Extract the [X, Y] coordinate from the center of the cell holding the provided text.  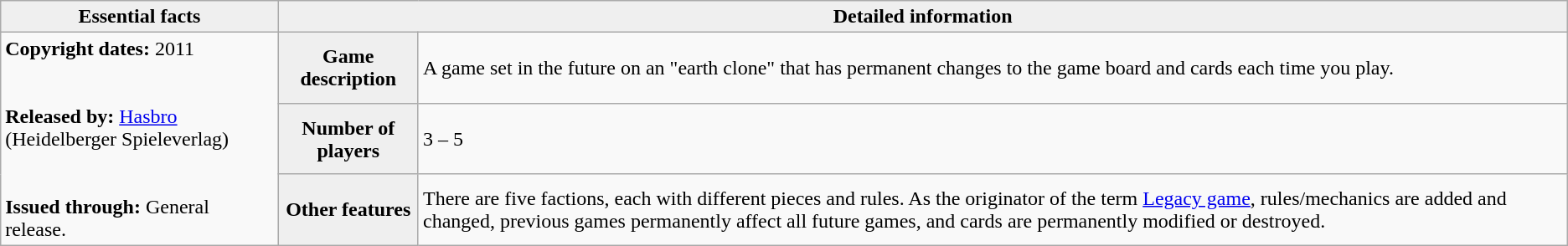
Game description [348, 69]
Copyright dates: 2011 Released by: Hasbro (Heidelberger Spieleverlag) Issued through: General release. [139, 139]
Number of players [348, 139]
Detailed information [923, 17]
Essential facts [139, 17]
3 – 5 [993, 139]
Other features [348, 209]
A game set in the future on an "earth clone" that has permanent changes to the game board and cards each time you play. [993, 69]
